Locate the cell with the specified text and output its [x, y] center coordinate. 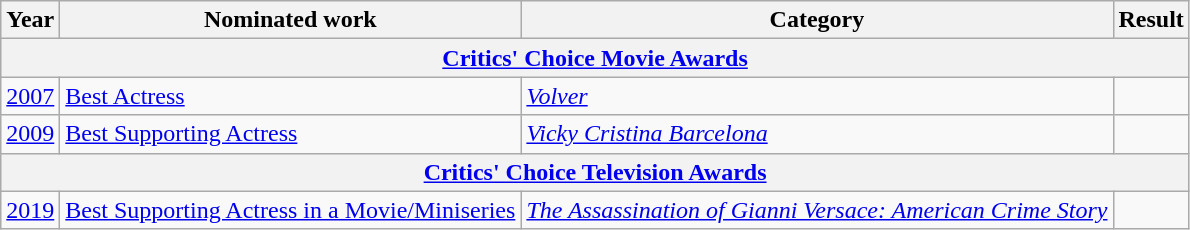
2007 [30, 96]
Result [1151, 20]
Best Supporting Actress [290, 134]
Nominated work [290, 20]
Critics' Choice Television Awards [596, 172]
2009 [30, 134]
The Assassination of Gianni Versace: American Crime Story [817, 210]
Category [817, 20]
Best Actress [290, 96]
Best Supporting Actress in a Movie/Miniseries [290, 210]
Year [30, 20]
Critics' Choice Movie Awards [596, 58]
Volver [817, 96]
2019 [30, 210]
Vicky Cristina Barcelona [817, 134]
